Provide the (x, y) coordinate of the cell's center where the given text is located.  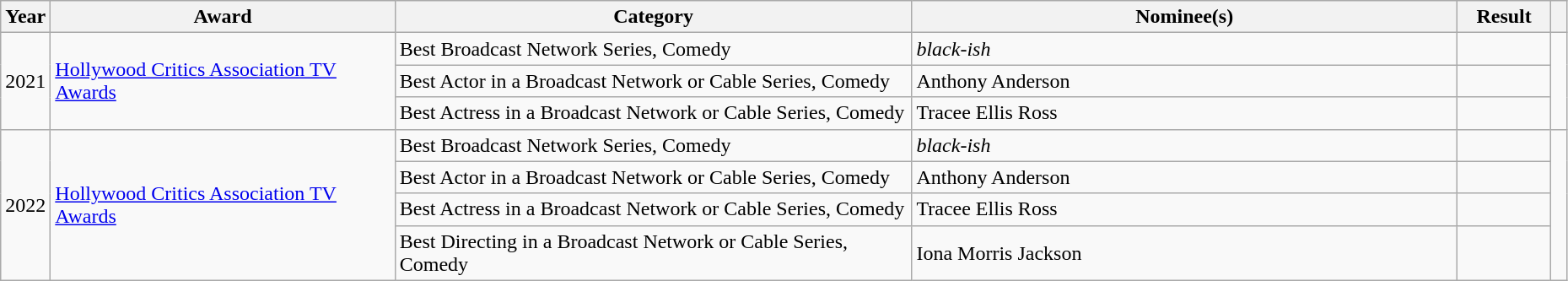
2022 (25, 204)
2021 (25, 81)
Result (1503, 17)
Best Directing in a Broadcast Network or Cable Series, Comedy (653, 253)
Iona Morris Jackson (1184, 253)
Year (25, 17)
Category (653, 17)
Award (223, 17)
Nominee(s) (1184, 17)
